Return the (X, Y) coordinate for the center point of the cell that contains the specified text.  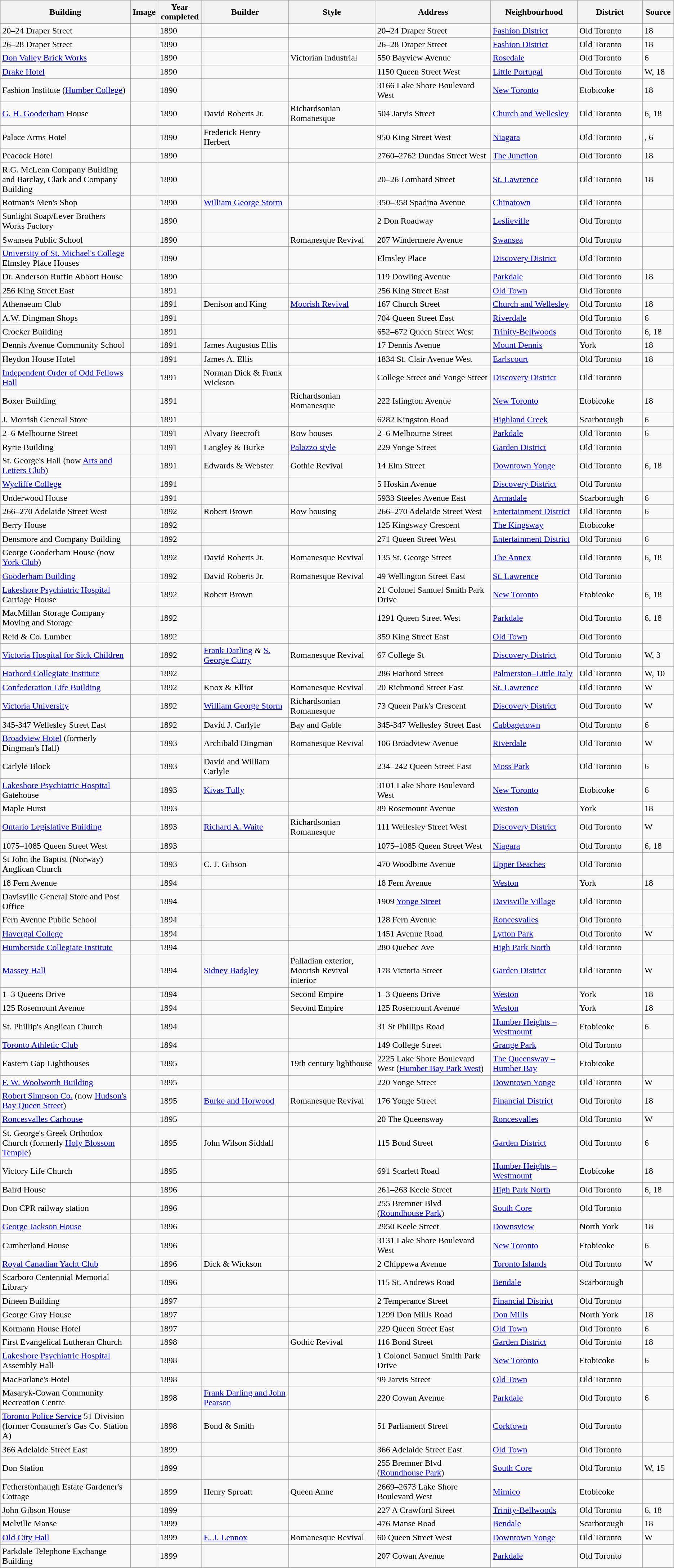
Sunlight Soap/Lever Brothers Works Factory (66, 221)
E. J. Lennox (245, 1537)
Neighbourhood (534, 12)
115 St. Andrews Road (433, 1282)
Heydon House Hotel (66, 359)
David J. Carlyle (245, 724)
The Kingsway (534, 525)
Source (658, 12)
207 Cowan Avenue (433, 1556)
1 Colonel Samuel Smith Park Drive (433, 1360)
Row housing (332, 512)
2669–2673 Lake Shore Boulevard West (433, 1491)
Style (332, 12)
20–26 Lombard Street (433, 179)
Lytton Park (534, 934)
Richard A. Waite (245, 827)
Underwood House (66, 498)
George Jackson House (66, 1227)
350–358 Spadina Avenue (433, 202)
116 Bond Street (433, 1342)
135 St. George Street (433, 557)
Fern Avenue Public School (66, 920)
Palazzo style (332, 447)
2760–2762 Dundas Street West (433, 156)
1909 Yonge Street (433, 902)
Victoria University (66, 706)
67 College St (433, 655)
Little Portugal (534, 72)
Henry Sproatt (245, 1491)
The Junction (534, 156)
227 A Crawford Street (433, 1510)
Roncesvalles Carhouse (66, 1119)
Scarboro Centennial Memorial Library (66, 1282)
Cabbagetown (534, 724)
John Wilson Siddall (245, 1143)
University of St. Michael's College Elmsley Place Houses (66, 259)
229 Queen Street East (433, 1328)
J. Morrish General Store (66, 419)
Alvary Beecroft (245, 433)
Queen Anne (332, 1491)
Rotman's Men's Shop (66, 202)
207 Windermere Avenue (433, 239)
Don CPR railway station (66, 1208)
Athenaeum Club (66, 304)
Robert Simpson Co. (now Hudson's Bay Queen Street) (66, 1101)
261–263 Keele Street (433, 1190)
220 Yonge Street (433, 1082)
476 Manse Road (433, 1524)
Toronto Athletic Club (66, 1045)
Leslieville (534, 221)
Fetherstonhaugh Estate Gardener's Cottage (66, 1491)
Massey Hall (66, 971)
31 St Phillips Road (433, 1026)
Confederation Life Building (66, 687)
First Evangelical Lutheran Church (66, 1342)
St. George's Hall (now Arts and Letters Club) (66, 465)
Peacock Hotel (66, 156)
220 Cowan Avenue (433, 1398)
Don Mills (534, 1315)
Upper Beaches (534, 864)
Maple Hurst (66, 809)
49 Wellington Street East (433, 576)
704 Queen Street East (433, 318)
2225 Lake Shore Boulevard West (Humber Bay Park West) (433, 1064)
Bond & Smith (245, 1426)
1834 St. Clair Avenue West (433, 359)
2950 Keele Street (433, 1227)
District (610, 12)
Norman Dick & Frank Wickson (245, 377)
20 Richmond Street East (433, 687)
Cumberland House (66, 1245)
College Street and Yonge Street (433, 377)
Baird House (66, 1190)
359 King Street East (433, 637)
167 Church Street (433, 304)
Broadview Hotel (formerly Dingman's Hall) (66, 743)
Masaryk-Cowan Community Recreation Centre (66, 1398)
Ontario Legislative Building (66, 827)
73 Queen Park's Crescent (433, 706)
Palmerston–Little Italy (534, 674)
Elmsley Place (433, 259)
Old City Hall (66, 1537)
Reid & Co. Lumber (66, 637)
Armadale (534, 498)
Toronto Police Service 51 Division (former Consumer's Gas Co. Station A) (66, 1426)
Knox & Elliot (245, 687)
Havergal College (66, 934)
2 Chippewa Avenue (433, 1264)
George Gooderham House (now York Club) (66, 557)
286 Harbord Street (433, 674)
, 6 (658, 137)
George Gray House (66, 1315)
950 King Street West (433, 137)
Earlscourt (534, 359)
550 Bayview Avenue (433, 58)
Harbord Collegiate Institute (66, 674)
Sidney Badgley (245, 971)
Ryrie Building (66, 447)
149 College Street (433, 1045)
Davisville Village (534, 902)
280 Quebec Ave (433, 947)
C. J. Gibson (245, 864)
Langley & Burke (245, 447)
Gooderham Building (66, 576)
Eastern Gap Lighthouses (66, 1064)
John Gibson House (66, 1510)
The Annex (534, 557)
Lakeshore Psychiatric Hospital Assembly Hall (66, 1360)
A.W. Dingman Shops (66, 318)
Image (144, 12)
Frederick Henry Herbert (245, 137)
Dennis Avenue Community School (66, 345)
17 Dennis Avenue (433, 345)
Swansea Public School (66, 239)
The Queensway – Humber Bay (534, 1064)
3131 Lake Shore Boulevard West (433, 1245)
Dineen Building (66, 1301)
21 Colonel Samuel Smith Park Drive (433, 595)
Kormann House Hotel (66, 1328)
MacMillan Storage Company Moving and Storage (66, 618)
MacFarlane's Hotel (66, 1379)
R.G. McLean Company Building and Barclay, Clark and Company Building (66, 179)
Parkdale Telephone Exchange Building (66, 1556)
20 The Queensway (433, 1119)
3166 Lake Shore Boulevard West (433, 90)
5 Hoskin Avenue (433, 484)
Carlyle Block (66, 766)
Toronto Islands (534, 1264)
Davisville General Store and Post Office (66, 902)
1150 Queen Street West (433, 72)
Kivas Tully (245, 790)
Year completed (180, 12)
Downsview (534, 1227)
128 Fern Avenue (433, 920)
652–672 Queen Street West (433, 332)
Builder (245, 12)
Victoria Hospital for Sick Children (66, 655)
Rosedale (534, 58)
Address (433, 12)
Crocker Building (66, 332)
60 Queen Street West (433, 1537)
Royal Canadian Yacht Club (66, 1264)
Victory Life Church (66, 1171)
Melville Manse (66, 1524)
Swansea (534, 239)
Fashion Institute (Humber College) (66, 90)
St John the Baptist (Norway) Anglican Church (66, 864)
G. H. Gooderham House (66, 114)
14 Elm Street (433, 465)
W, 3 (658, 655)
Mount Dennis (534, 345)
125 Kingsway Crescent (433, 525)
Burke and Horwood (245, 1101)
Moorish Revival (332, 304)
1291 Queen Street West (433, 618)
Dick & Wickson (245, 1264)
Bay and Gable (332, 724)
Boxer Building (66, 401)
Palladian exterior, Moorish Revival interior (332, 971)
Dr. Anderson Ruffin Abbott House (66, 277)
Corktown (534, 1426)
119 Dowling Avenue (433, 277)
19th century lighthouse (332, 1064)
James Augustus Ellis (245, 345)
Humberside Collegiate Institute (66, 947)
St. Phillip's Anglican Church (66, 1026)
51 Parliament Street (433, 1426)
99 Jarvis Street (433, 1379)
Frank Darling & S. George Curry (245, 655)
Lakeshore Psychiatric Hospital Gatehouse (66, 790)
3101 Lake Shore Boulevard West (433, 790)
Moss Park (534, 766)
Palace Arms Hotel (66, 137)
Berry House (66, 525)
Drake Hotel (66, 72)
229 Yonge Street (433, 447)
504 Jarvis Street (433, 114)
St. George's Greek Orthodox Church (formerly Holy Blossom Temple) (66, 1143)
Archibald Dingman (245, 743)
W, 15 (658, 1468)
Denison and King (245, 304)
691 Scarlett Road (433, 1171)
Victorian industrial (332, 58)
222 Islington Avenue (433, 401)
Edwards & Webster (245, 465)
W, 18 (658, 72)
Highland Creek (534, 419)
271 Queen Street West (433, 539)
Independent Order of Odd Fellows Hall (66, 377)
Don Station (66, 1468)
2 Temperance Street (433, 1301)
Mimico (534, 1491)
178 Victoria Street (433, 971)
176 Yonge Street (433, 1101)
1451 Avenue Road (433, 934)
James A. Ellis (245, 359)
W, 10 (658, 674)
Wycliffe College (66, 484)
470 Woodbine Avenue (433, 864)
Don Valley Brick Works (66, 58)
Grange Park (534, 1045)
Frank Darling and John Pearson (245, 1398)
Lakeshore Psychiatric Hospital Carriage House (66, 595)
5933 Steeles Avenue East (433, 498)
Building (66, 12)
2 Don Roadway (433, 221)
1299 Don Mills Road (433, 1315)
111 Wellesley Street West (433, 827)
106 Broadview Avenue (433, 743)
Chinatown (534, 202)
F. W. Woolworth Building (66, 1082)
David and William Carlyle (245, 766)
234–242 Queen Street East (433, 766)
6282 Kingston Road (433, 419)
Densmore and Company Building (66, 539)
115 Bond Street (433, 1143)
Row houses (332, 433)
89 Rosemount Avenue (433, 809)
